From the cell containing the given text, extract its center point as (x, y) coordinate. 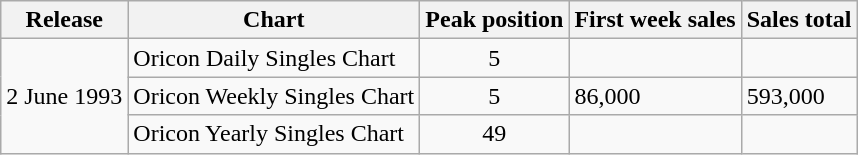
Oricon Weekly Singles Chart (274, 96)
Chart (274, 20)
Oricon Yearly Singles Chart (274, 134)
First week sales (655, 20)
Sales total (799, 20)
593,000 (799, 96)
49 (494, 134)
Release (64, 20)
2 June 1993 (64, 96)
86,000 (655, 96)
Oricon Daily Singles Chart (274, 58)
Peak position (494, 20)
